For the text-containing cell, return its midpoint in [X, Y] coordinate format. 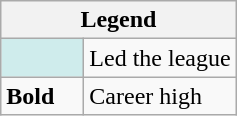
Career high [160, 96]
Led the league [160, 58]
Bold [42, 96]
Legend [118, 20]
